Locate the cell with the specified text and output its [x, y] center coordinate. 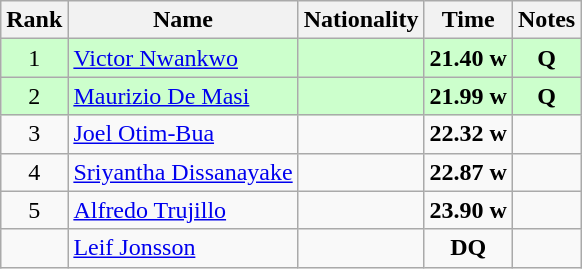
3 [34, 134]
Name [183, 20]
Leif Jonsson [183, 248]
22.87 w [468, 172]
21.99 w [468, 96]
Time [468, 20]
Victor Nwankwo [183, 58]
Notes [546, 20]
Rank [34, 20]
Alfredo Trujillo [183, 210]
1 [34, 58]
Maurizio De Masi [183, 96]
21.40 w [468, 58]
23.90 w [468, 210]
2 [34, 96]
DQ [468, 248]
Joel Otim-Bua [183, 134]
22.32 w [468, 134]
Sriyantha Dissanayake [183, 172]
Nationality [361, 20]
4 [34, 172]
5 [34, 210]
